Find where the given text appears and provide that cell's center as (x, y) coordinate. 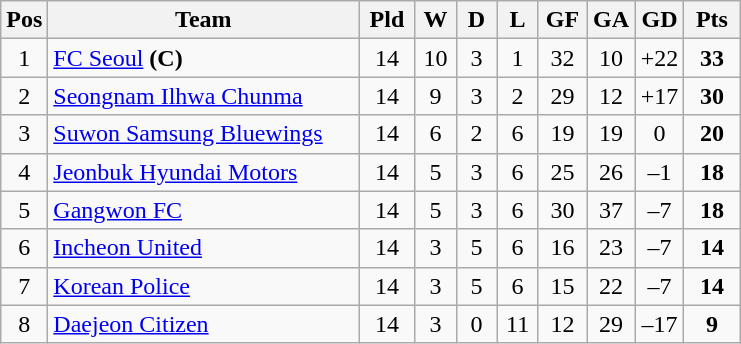
Korean Police (204, 286)
GD (660, 20)
+17 (660, 96)
Seongnam Ilhwa Chunma (204, 96)
8 (24, 324)
GF (562, 20)
33 (712, 58)
Pld (387, 20)
Gangwon FC (204, 210)
Suwon Samsung Bluewings (204, 134)
16 (562, 248)
15 (562, 286)
GA (612, 20)
L (518, 20)
–1 (660, 172)
Incheon United (204, 248)
+22 (660, 58)
20 (712, 134)
Pos (24, 20)
Team (204, 20)
11 (518, 324)
D (476, 20)
26 (612, 172)
W (436, 20)
32 (562, 58)
Jeonbuk Hyundai Motors (204, 172)
FC Seoul (C) (204, 58)
Daejeon Citizen (204, 324)
22 (612, 286)
–17 (660, 324)
Pts (712, 20)
4 (24, 172)
37 (612, 210)
7 (24, 286)
25 (562, 172)
23 (612, 248)
